From the cell containing the given text, extract its center point as [X, Y] coordinate. 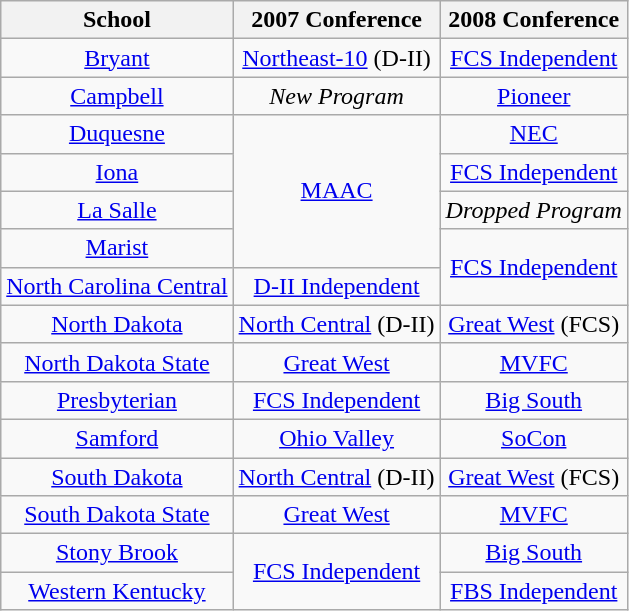
South Dakota [117, 477]
D-II Independent [336, 286]
Samford [117, 438]
Western Kentucky [117, 591]
School [117, 20]
2007 Conference [336, 20]
Marist [117, 248]
Ohio Valley [336, 438]
North Carolina Central [117, 286]
FBS Independent [534, 591]
MAAC [336, 191]
North Dakota [117, 324]
Pioneer [534, 96]
NEC [534, 134]
Northeast-10 (D-II) [336, 58]
Bryant [117, 58]
Presbyterian [117, 400]
Campbell [117, 96]
2008 Conference [534, 20]
South Dakota State [117, 515]
New Program [336, 96]
Iona [117, 172]
Stony Brook [117, 553]
North Dakota State [117, 362]
Dropped Program [534, 210]
SoCon [534, 438]
La Salle [117, 210]
Duquesne [117, 134]
